Return the [X, Y] coordinate for the center point of the cell that contains the specified text.  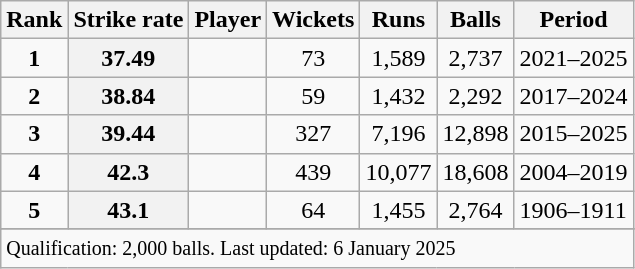
4 [34, 172]
2017–2024 [574, 96]
64 [314, 210]
12,898 [476, 134]
1,589 [398, 58]
43.1 [128, 210]
Period [574, 20]
1,455 [398, 210]
59 [314, 96]
2,764 [476, 210]
18,608 [476, 172]
1906–1911 [574, 210]
38.84 [128, 96]
Wickets [314, 20]
439 [314, 172]
Runs [398, 20]
2015–2025 [574, 134]
Player [228, 20]
37.49 [128, 58]
10,077 [398, 172]
Strike rate [128, 20]
Qualification: 2,000 balls. Last updated: 6 January 2025 [317, 248]
Balls [476, 20]
1 [34, 58]
39.44 [128, 134]
42.3 [128, 172]
2,292 [476, 96]
2 [34, 96]
2021–2025 [574, 58]
2,737 [476, 58]
327 [314, 134]
3 [34, 134]
73 [314, 58]
2004–2019 [574, 172]
7,196 [398, 134]
1,432 [398, 96]
Rank [34, 20]
5 [34, 210]
